Search for the cell housing the specified text and yield its (x, y) center coordinate. 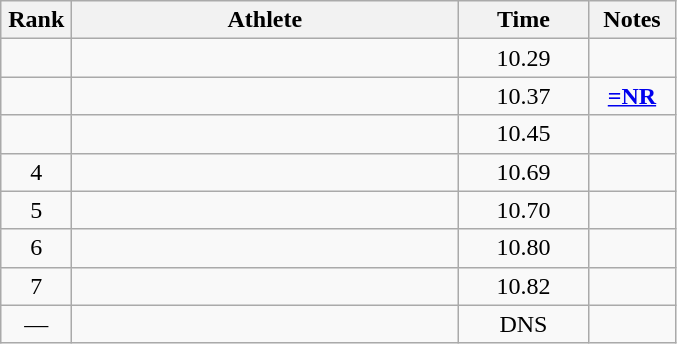
Athlete (265, 20)
10.69 (524, 172)
— (36, 324)
10.37 (524, 96)
5 (36, 210)
Notes (632, 20)
Time (524, 20)
DNS (524, 324)
7 (36, 286)
10.29 (524, 58)
4 (36, 172)
10.82 (524, 286)
=NR (632, 96)
10.45 (524, 134)
6 (36, 248)
10.70 (524, 210)
10.80 (524, 248)
Rank (36, 20)
